Search for the cell housing the specified text and yield its [X, Y] center coordinate. 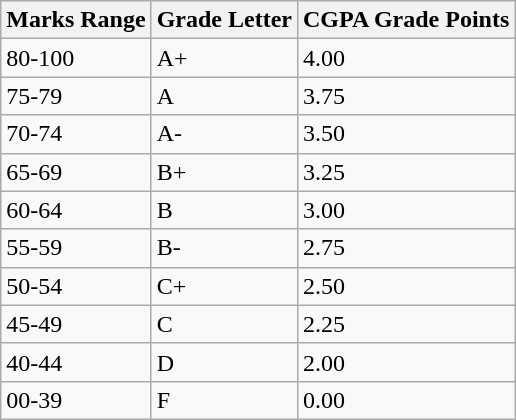
2.75 [406, 248]
60-64 [76, 210]
3.25 [406, 172]
80-100 [76, 58]
A- [224, 134]
Marks Range [76, 20]
65-69 [76, 172]
75-79 [76, 96]
45-49 [76, 324]
B [224, 210]
A+ [224, 58]
CGPA Grade Points [406, 20]
F [224, 400]
55-59 [76, 248]
C+ [224, 286]
3.00 [406, 210]
A [224, 96]
3.75 [406, 96]
B- [224, 248]
50-54 [76, 286]
D [224, 362]
2.00 [406, 362]
C [224, 324]
2.25 [406, 324]
0.00 [406, 400]
Grade Letter [224, 20]
3.50 [406, 134]
00-39 [76, 400]
4.00 [406, 58]
70-74 [76, 134]
40-44 [76, 362]
B+ [224, 172]
2.50 [406, 286]
